Locate the cell with the specified text and output its [X, Y] center coordinate. 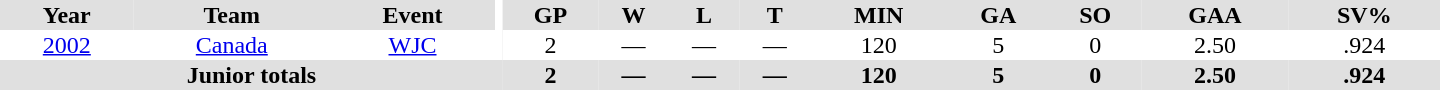
WJC [412, 45]
Team [232, 15]
L [704, 15]
SV% [1364, 15]
T [774, 15]
SO [1095, 15]
Event [412, 15]
Canada [232, 45]
Year [67, 15]
GAA [1215, 15]
GA [998, 15]
GP [550, 15]
MIN [878, 15]
2002 [67, 45]
W [634, 15]
Junior totals [252, 75]
